Scan for the cell matching the given text and deliver its [X, Y] coordinate at center. 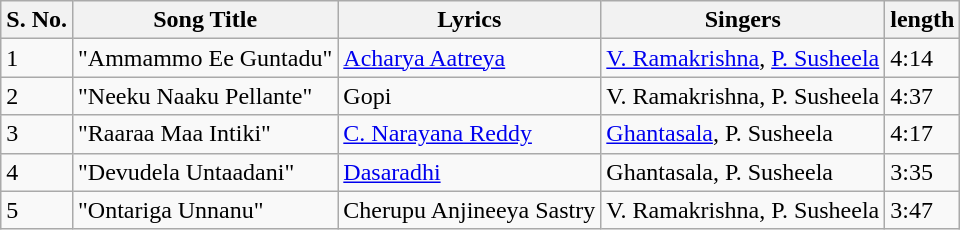
2 [37, 96]
length [922, 20]
4:14 [922, 58]
5 [37, 210]
"Neeku Naaku Pellante" [204, 96]
4 [37, 172]
1 [37, 58]
3:47 [922, 210]
"Ammammo Ee Guntadu" [204, 58]
Dasaradhi [470, 172]
3:35 [922, 172]
C. Narayana Reddy [470, 134]
4:37 [922, 96]
Gopi [470, 96]
Cherupu Anjineeya Sastry [470, 210]
3 [37, 134]
"Raaraa Maa Intiki" [204, 134]
Acharya Aatreya [470, 58]
S. No. [37, 20]
Singers [743, 20]
"Ontariga Unnanu" [204, 210]
Song Title [204, 20]
"Devudela Untaadani" [204, 172]
Lyrics [470, 20]
4:17 [922, 134]
